Pinpoint the cell where the given text exists, returning its [x, y] midpoint coordinate. 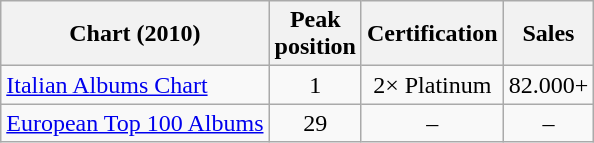
Sales [548, 34]
29 [315, 123]
European Top 100 Albums [135, 123]
1 [315, 85]
2× Platinum [432, 85]
Peakposition [315, 34]
82.000+ [548, 85]
Italian Albums Chart [135, 85]
Certification [432, 34]
Chart (2010) [135, 34]
